Extract the [x, y] coordinate from the center of the cell holding the provided text.  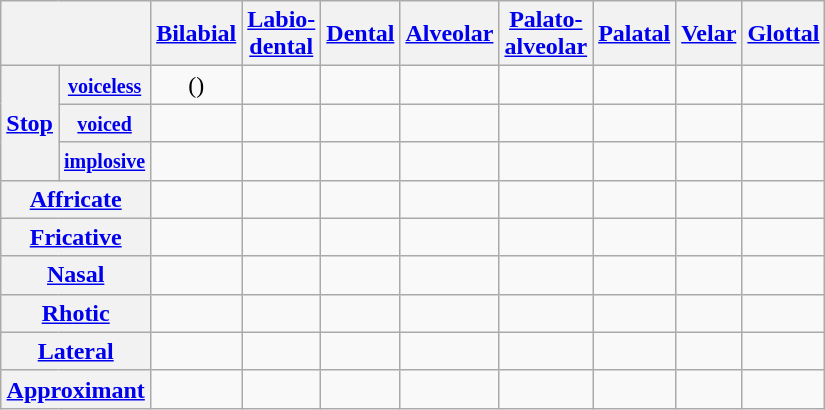
Velar [709, 34]
voiceless [104, 85]
Dental [360, 34]
Approximant [76, 389]
Fricative [76, 237]
Nasal [76, 275]
Lateral [76, 351]
Palatal [634, 34]
Bilabial [196, 34]
voiced [104, 123]
Rhotic [76, 313]
Alveolar [450, 34]
Affricate [76, 199]
Palato-alveolar [546, 34]
() [196, 85]
implosive [104, 161]
Labio-dental [282, 34]
Glottal [784, 34]
Stop [30, 123]
